Scan for the cell matching the given text and deliver its [x, y] coordinate at center. 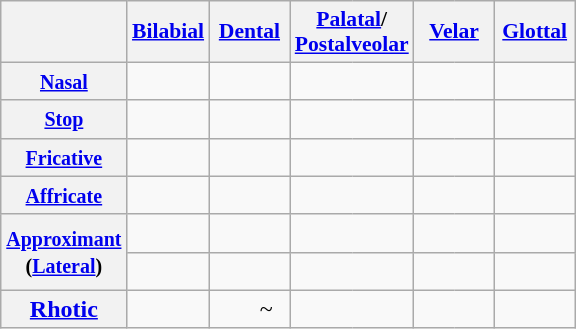
Bilabial [168, 32]
Rhotic [64, 309]
Nasal [64, 81]
Velar [454, 32]
Glottal [534, 32]
Fricative [64, 157]
Affricate [64, 195]
Palatal/Postalveolar [352, 32]
Stop [64, 119]
Approximant(Lateral) [64, 252]
~ [269, 309]
Dental [250, 32]
